Return the [X, Y] coordinate for the center point of the cell that contains the specified text.  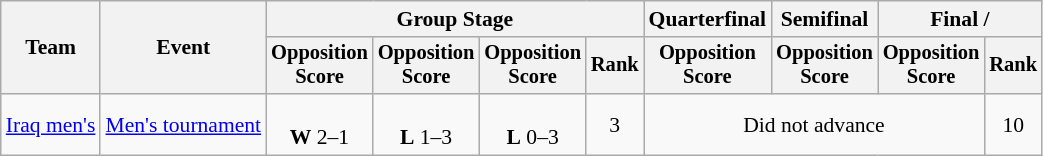
L 0–3 [532, 124]
Semifinal [824, 19]
Did not advance [814, 124]
3 [615, 124]
10 [1013, 124]
Team [51, 48]
W 2–1 [320, 124]
L 1–3 [426, 124]
Final / [960, 19]
Iraq men's [51, 124]
Quarterfinal [708, 19]
Event [183, 48]
Group Stage [454, 19]
Men's tournament [183, 124]
